Determine the (x, y) coordinate at the center of the cell enclosing the given text.  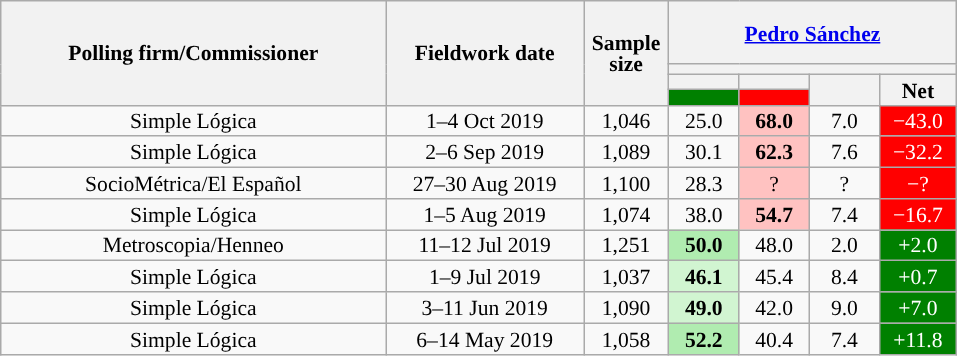
1,058 (626, 338)
1,090 (626, 308)
9.0 (844, 308)
SocioMétrica/El Español (194, 184)
42.0 (774, 308)
52.2 (704, 338)
8.4 (844, 276)
Polling firm/Commissioner (194, 53)
+2.0 (918, 246)
49.0 (704, 308)
11–12 Jul 2019 (485, 246)
45.4 (774, 276)
50.0 (704, 246)
30.1 (704, 152)
Sample size (626, 53)
Fieldwork date (485, 53)
1,046 (626, 120)
+7.0 (918, 308)
6–14 May 2019 (485, 338)
7.0 (844, 120)
28.3 (704, 184)
46.1 (704, 276)
38.0 (704, 214)
40.4 (774, 338)
1,037 (626, 276)
1,100 (626, 184)
2.0 (844, 246)
−32.2 (918, 152)
54.7 (774, 214)
Pedro Sánchez (813, 32)
27–30 Aug 2019 (485, 184)
Net (918, 90)
68.0 (774, 120)
1–4 Oct 2019 (485, 120)
25.0 (704, 120)
48.0 (774, 246)
−43.0 (918, 120)
2–6 Sep 2019 (485, 152)
1,251 (626, 246)
−? (918, 184)
+0.7 (918, 276)
−16.7 (918, 214)
3–11 Jun 2019 (485, 308)
+11.8 (918, 338)
1,074 (626, 214)
Metroscopia/Henneo (194, 246)
7.6 (844, 152)
62.3 (774, 152)
1–5 Aug 2019 (485, 214)
1,089 (626, 152)
1–9 Jul 2019 (485, 276)
